Detect which cell encompasses the target text, then output its [x, y] center coordinate. 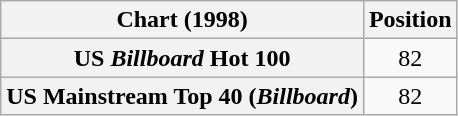
US Billboard Hot 100 [182, 58]
Position [410, 20]
US Mainstream Top 40 (Billboard) [182, 96]
Chart (1998) [182, 20]
